Provide the (X, Y) coordinate of the cell's center where the given text is located.  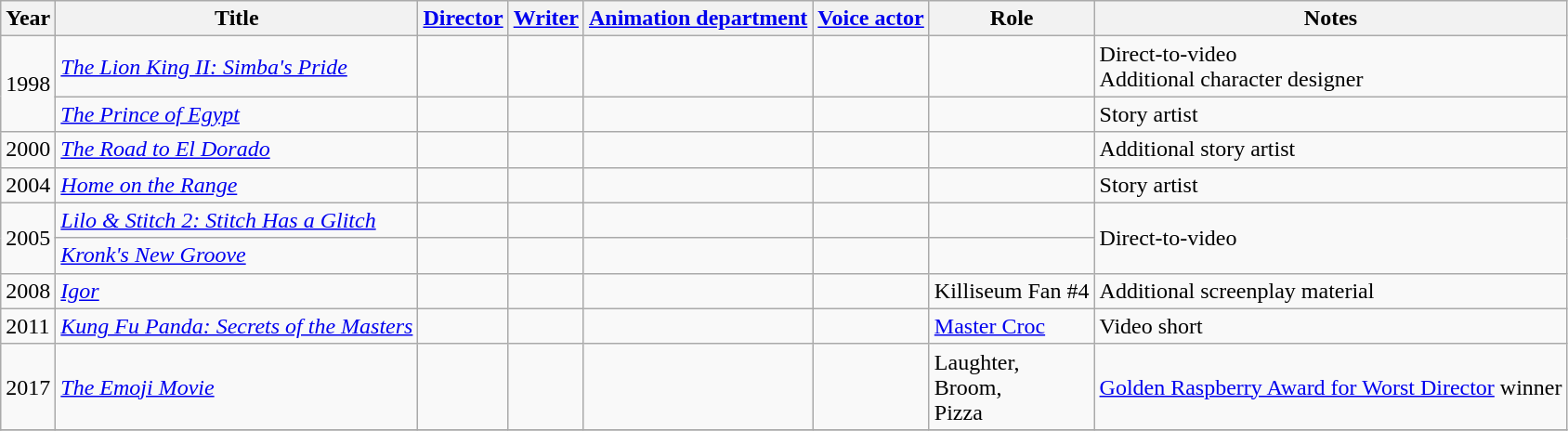
2000 (28, 150)
Director (463, 19)
Direct-to-videoAdditional character designer (1330, 67)
Additional screenplay material (1330, 291)
1998 (28, 84)
Golden Raspberry Award for Worst Director winner (1330, 386)
Lilo & Stitch 2: Stitch Has a Glitch (237, 220)
Role (1012, 19)
The Prince of Egypt (237, 114)
Additional story artist (1330, 150)
The Road to El Dorado (237, 150)
Kronk's New Groove (237, 255)
2008 (28, 291)
2011 (28, 326)
2017 (28, 386)
Laughter,Broom,Pizza (1012, 386)
2005 (28, 238)
Notes (1330, 19)
Voice actor (871, 19)
Master Croc (1012, 326)
2004 (28, 185)
The Emoji Movie (237, 386)
Igor (237, 291)
The Lion King II: Simba's Pride (237, 67)
Video short (1330, 326)
Home on the Range (237, 185)
Direct-to-video (1330, 238)
Animation department (698, 19)
Kung Fu Panda: Secrets of the Masters (237, 326)
Year (28, 19)
Killiseum Fan #4 (1012, 291)
Writer (546, 19)
Title (237, 19)
